Detect which cell encompasses the target text, then output its [x, y] center coordinate. 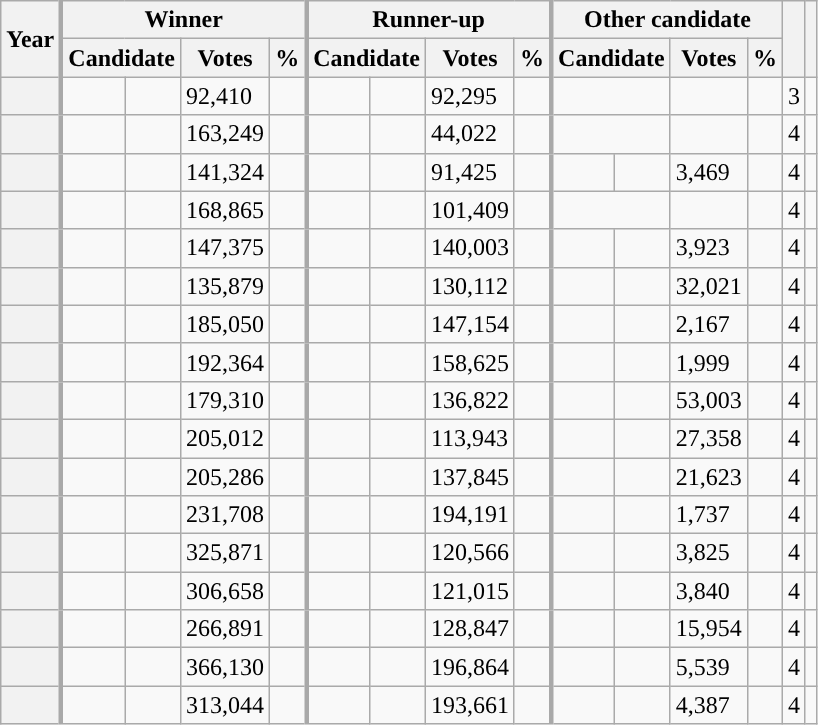
196,864 [470, 667]
158,625 [470, 362]
193,661 [470, 705]
231,708 [226, 515]
185,050 [226, 324]
205,012 [226, 438]
Runner-up [428, 20]
141,324 [226, 172]
179,310 [226, 400]
2,167 [708, 324]
3,469 [708, 172]
92,410 [226, 96]
147,154 [470, 324]
113,943 [470, 438]
101,409 [470, 210]
137,845 [470, 477]
21,623 [708, 477]
205,286 [226, 477]
Other candidate [666, 20]
27,358 [708, 438]
5,539 [708, 667]
130,112 [470, 286]
147,375 [226, 248]
128,847 [470, 629]
140,003 [470, 248]
92,295 [470, 96]
44,022 [470, 134]
15,954 [708, 629]
4,387 [708, 705]
3,840 [708, 591]
135,879 [226, 286]
366,130 [226, 667]
1,999 [708, 362]
91,425 [470, 172]
194,191 [470, 515]
Year [32, 39]
325,871 [226, 553]
121,015 [470, 591]
3,825 [708, 553]
3,923 [708, 248]
32,021 [708, 286]
192,364 [226, 362]
3 [794, 96]
313,044 [226, 705]
163,249 [226, 134]
136,822 [470, 400]
53,003 [708, 400]
1,737 [708, 515]
306,658 [226, 591]
168,865 [226, 210]
266,891 [226, 629]
120,566 [470, 553]
Winner [184, 20]
